Locate the cell with the specified text and output its [x, y] center coordinate. 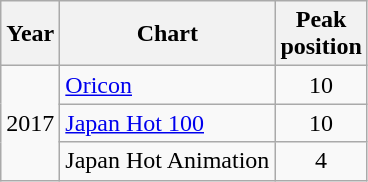
Peakposition [321, 34]
Japan Hot 100 [168, 123]
Oricon [168, 85]
Japan Hot Animation [168, 161]
Year [30, 34]
4 [321, 161]
2017 [30, 123]
Chart [168, 34]
